Identify which cell holds the provided text, then report its (X, Y) central coordinate. 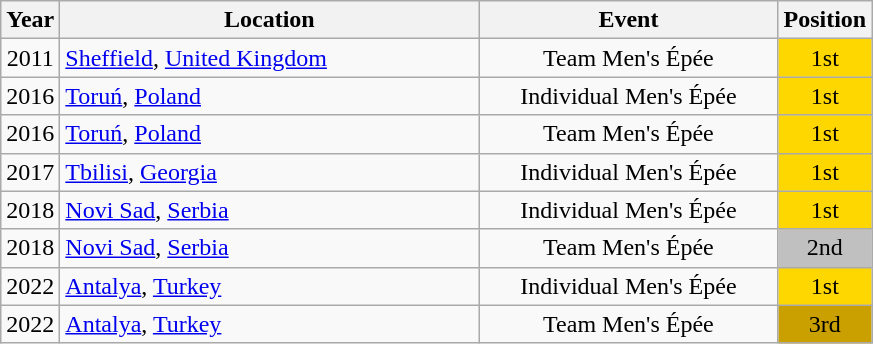
Year (30, 20)
Event (628, 20)
3rd (825, 324)
2017 (30, 172)
2011 (30, 58)
Tbilisi, Georgia (270, 172)
Position (825, 20)
Location (270, 20)
2nd (825, 248)
Sheffield, United Kingdom (270, 58)
